Determine the [x, y] coordinate at the center of the cell enclosing the given text.  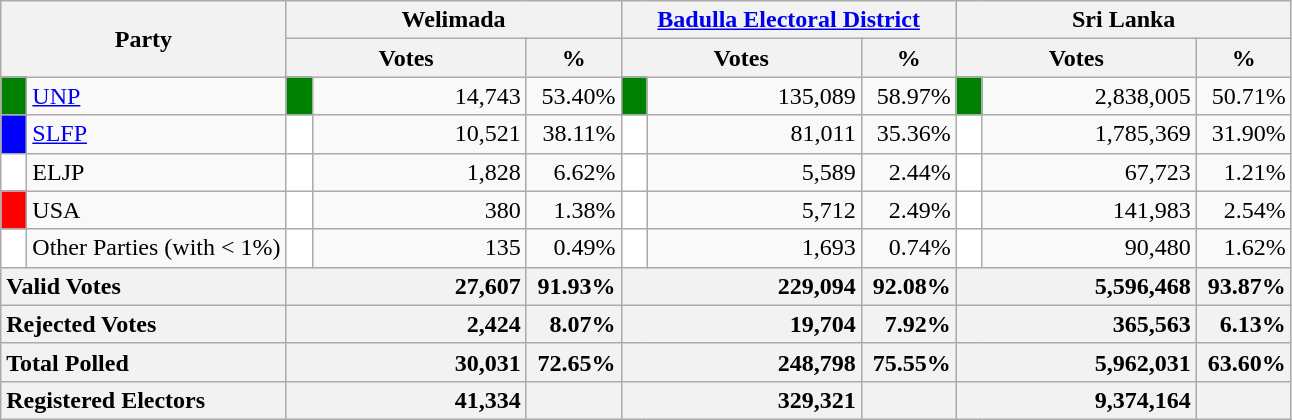
Party [144, 39]
41,334 [406, 400]
Registered Electors [144, 400]
2.44% [908, 172]
Welimada [454, 20]
Badulla Electoral District [788, 20]
0.74% [908, 248]
7.92% [908, 324]
380 [419, 210]
5,962,031 [1076, 362]
Other Parties (with < 1%) [156, 248]
30,031 [406, 362]
1.21% [1244, 172]
6.13% [1244, 324]
0.49% [574, 248]
53.40% [574, 96]
27,607 [406, 286]
63.60% [1244, 362]
1,828 [419, 172]
19,704 [741, 324]
75.55% [908, 362]
ELJP [156, 172]
2,424 [406, 324]
90,480 [1089, 248]
92.08% [908, 286]
Valid Votes [144, 286]
67,723 [1089, 172]
248,798 [741, 362]
6.62% [574, 172]
38.11% [574, 134]
329,321 [741, 400]
229,094 [741, 286]
SLFP [156, 134]
135 [419, 248]
10,521 [419, 134]
USA [156, 210]
1,785,369 [1089, 134]
Total Polled [144, 362]
1,693 [754, 248]
14,743 [419, 96]
5,589 [754, 172]
50.71% [1244, 96]
5,712 [754, 210]
365,563 [1076, 324]
Sri Lanka [1124, 20]
141,983 [1089, 210]
9,374,164 [1076, 400]
135,089 [754, 96]
2,838,005 [1089, 96]
2.54% [1244, 210]
UNP [156, 96]
31.90% [1244, 134]
35.36% [908, 134]
93.87% [1244, 286]
72.65% [574, 362]
58.97% [908, 96]
1.62% [1244, 248]
1.38% [574, 210]
5,596,468 [1076, 286]
81,011 [754, 134]
91.93% [574, 286]
Rejected Votes [144, 324]
8.07% [574, 324]
2.49% [908, 210]
